Scan for the cell matching the given text and deliver its (x, y) coordinate at center. 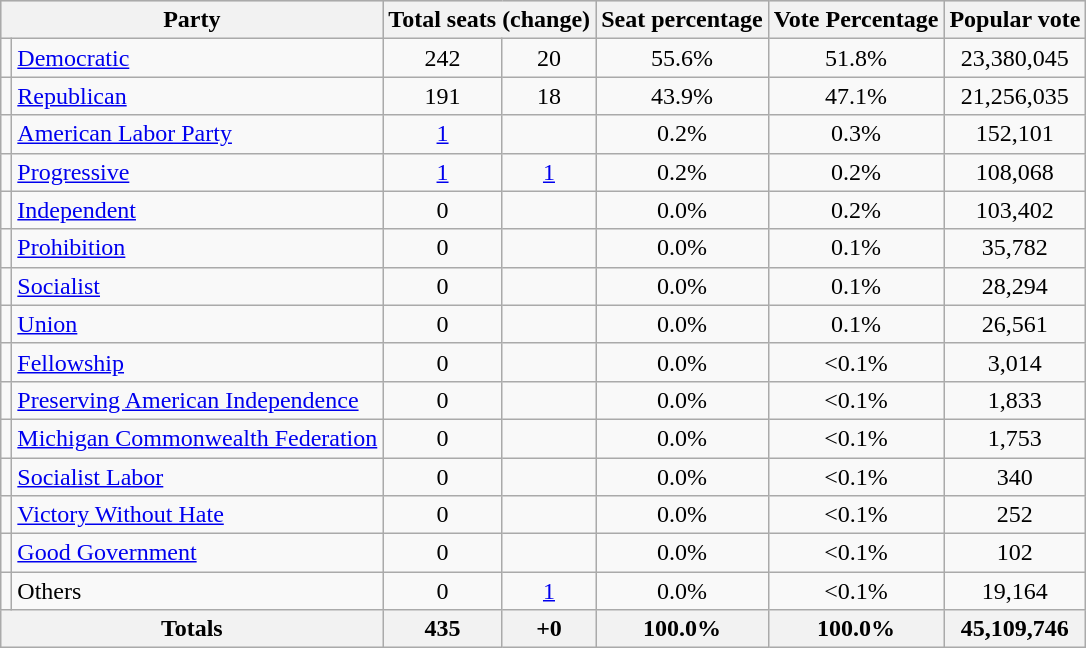
+0 (548, 629)
21,256,035 (1015, 96)
102 (1015, 553)
252 (1015, 515)
43.9% (682, 96)
45,109,746 (1015, 629)
Party (192, 20)
Independent (198, 210)
Vote Percentage (856, 20)
47.1% (856, 96)
28,294 (1015, 286)
Socialist Labor (198, 477)
Popular vote (1015, 20)
1,753 (1015, 438)
Republican (198, 96)
340 (1015, 477)
35,782 (1015, 248)
152,101 (1015, 134)
American Labor Party (198, 134)
Fellowship (198, 362)
26,561 (1015, 324)
1,833 (1015, 400)
20 (548, 58)
Others (198, 591)
Union (198, 324)
Progressive (198, 172)
Total seats (change) (490, 20)
108,068 (1015, 172)
23,380,045 (1015, 58)
18 (548, 96)
Victory Without Hate (198, 515)
Socialist (198, 286)
Preserving American Independence (198, 400)
0.3% (856, 134)
435 (443, 629)
51.8% (856, 58)
103,402 (1015, 210)
191 (443, 96)
19,164 (1015, 591)
Michigan Commonwealth Federation (198, 438)
Democratic (198, 58)
Seat percentage (682, 20)
55.6% (682, 58)
Prohibition (198, 248)
Totals (192, 629)
242 (443, 58)
Good Government (198, 553)
3,014 (1015, 362)
